From the cell containing the given text, extract its center point as [X, Y] coordinate. 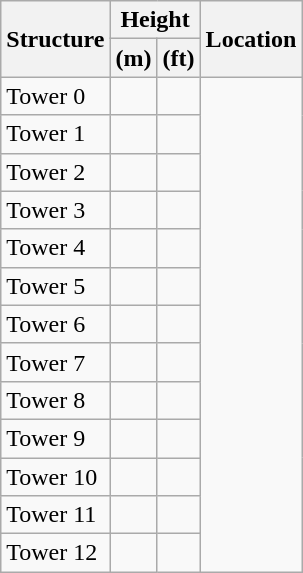
Tower 4 [56, 248]
Tower 1 [56, 134]
Tower 7 [56, 362]
Tower 3 [56, 210]
Tower 2 [56, 172]
Tower 12 [56, 553]
Location [251, 39]
Tower 11 [56, 515]
(m) [134, 58]
Height [155, 20]
Tower 5 [56, 286]
Tower 6 [56, 324]
Structure [56, 39]
Tower 9 [56, 438]
Tower 0 [56, 96]
Tower 10 [56, 477]
(ft) [178, 58]
Tower 8 [56, 400]
